Return [x, y] of the center of cell containing provided text 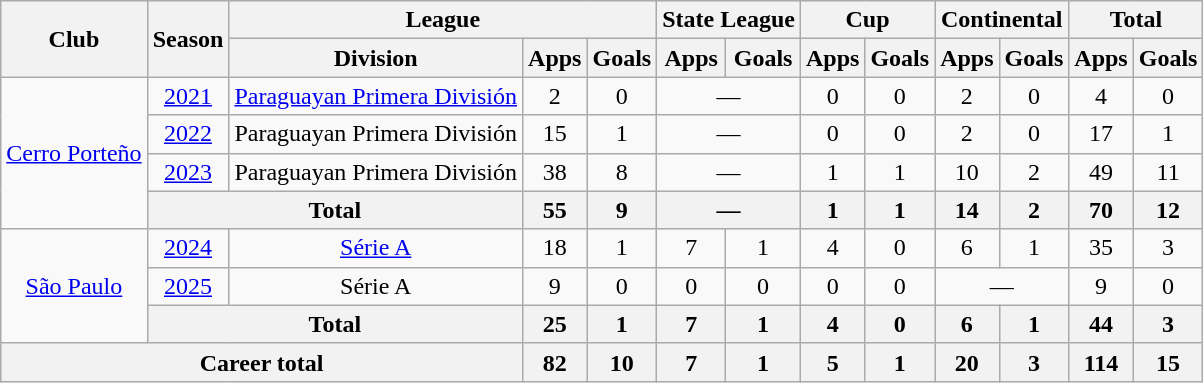
114 [1101, 362]
2023 [188, 172]
38 [555, 172]
Division [376, 58]
11 [1168, 172]
São Paulo [74, 286]
Season [188, 39]
State League [729, 20]
Cerro Porteño [74, 153]
Club [74, 39]
14 [967, 210]
49 [1101, 172]
55 [555, 210]
12 [1168, 210]
League [443, 20]
Continental [1002, 20]
35 [1101, 248]
70 [1101, 210]
25 [555, 324]
2021 [188, 96]
2025 [188, 286]
Career total [262, 362]
17 [1101, 134]
2022 [188, 134]
5 [832, 362]
20 [967, 362]
82 [555, 362]
18 [555, 248]
44 [1101, 324]
Cup [867, 20]
2024 [188, 248]
8 [622, 172]
